Capture the cell that displays the provided text and extract its [x, y] central coordinate. 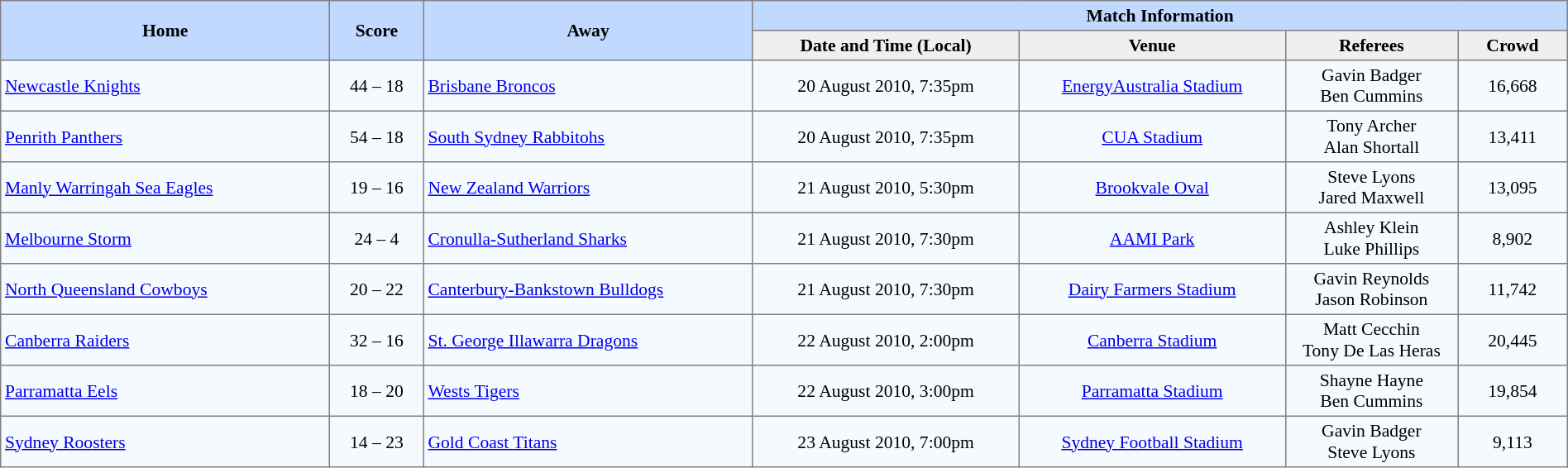
11,742 [1513, 289]
Gavin BadgerBen Cummins [1371, 86]
Gold Coast Titans [588, 442]
South Sydney Rabbitohs [588, 136]
Sydney Roosters [165, 442]
Tony ArcherAlan Shortall [1371, 136]
14 – 23 [377, 442]
CUA Stadium [1152, 136]
Wests Tigers [588, 391]
Manly Warringah Sea Eagles [165, 188]
Dairy Farmers Stadium [1152, 289]
Venue [1152, 45]
North Queensland Cowboys [165, 289]
19,854 [1513, 391]
Ashley KleinLuke Phillips [1371, 238]
19 – 16 [377, 188]
16,668 [1513, 86]
Sydney Football Stadium [1152, 442]
Referees [1371, 45]
23 August 2010, 7:00pm [886, 442]
Score [377, 31]
AAMI Park [1152, 238]
Parramatta Stadium [1152, 391]
Newcastle Knights [165, 86]
Penrith Panthers [165, 136]
24 – 4 [377, 238]
54 – 18 [377, 136]
Steve LyonsJared Maxwell [1371, 188]
Parramatta Eels [165, 391]
8,902 [1513, 238]
9,113 [1513, 442]
Matt CecchinTony De Las Heras [1371, 340]
Home [165, 31]
Brookvale Oval [1152, 188]
13,411 [1513, 136]
Brisbane Broncos [588, 86]
18 – 20 [377, 391]
22 August 2010, 3:00pm [886, 391]
20 – 22 [377, 289]
Shayne HayneBen Cummins [1371, 391]
Canberra Raiders [165, 340]
Gavin ReynoldsJason Robinson [1371, 289]
EnergyAustralia Stadium [1152, 86]
32 – 16 [377, 340]
Cronulla-Sutherland Sharks [588, 238]
44 – 18 [377, 86]
Away [588, 31]
St. George Illawarra Dragons [588, 340]
Date and Time (Local) [886, 45]
13,095 [1513, 188]
Canberra Stadium [1152, 340]
21 August 2010, 5:30pm [886, 188]
New Zealand Warriors [588, 188]
20,445 [1513, 340]
Match Information [1159, 16]
Crowd [1513, 45]
22 August 2010, 2:00pm [886, 340]
Canterbury-Bankstown Bulldogs [588, 289]
Melbourne Storm [165, 238]
Gavin BadgerSteve Lyons [1371, 442]
